Locate the cell with the specified text and output its [X, Y] center coordinate. 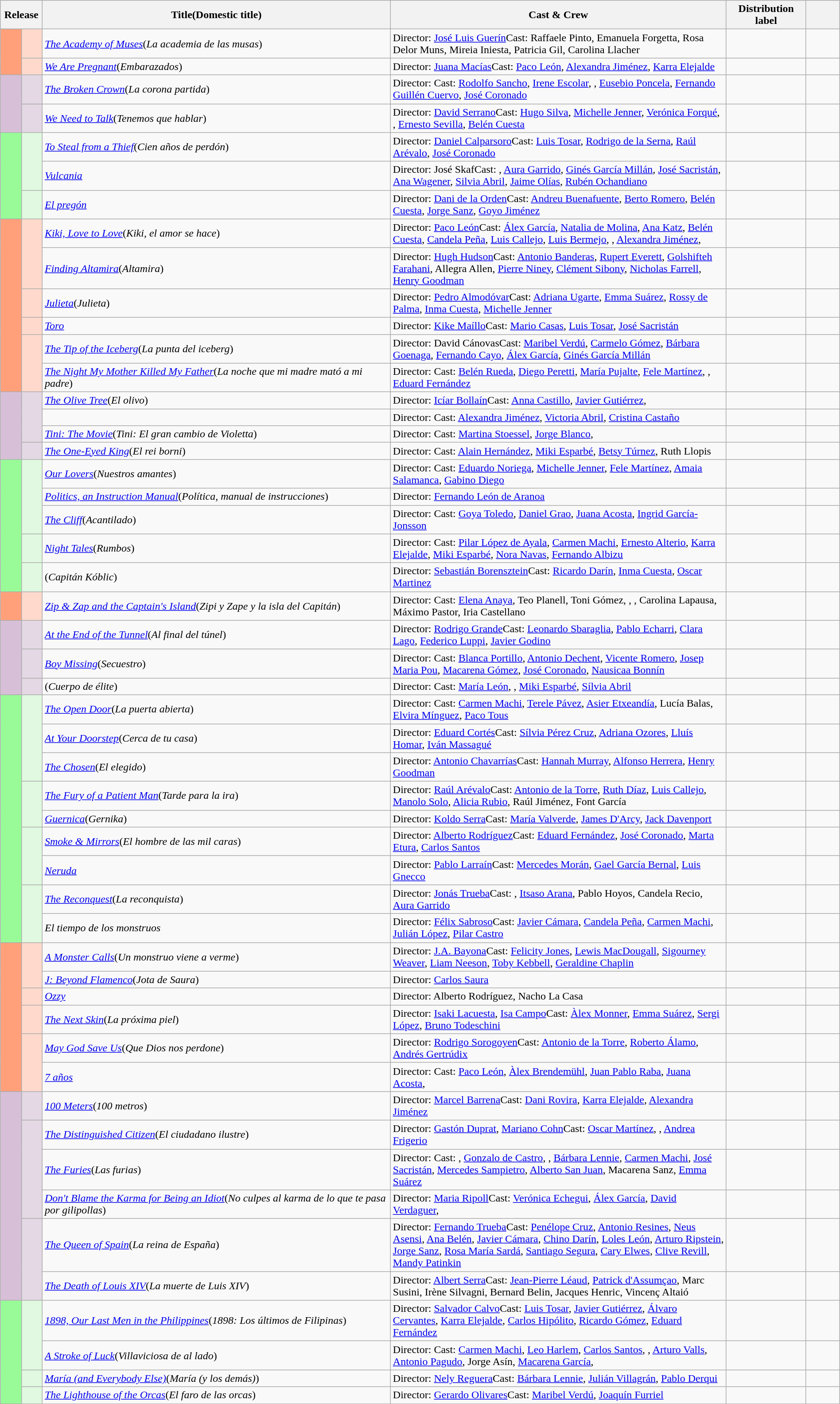
Director: Raúl ArévaloCast: Antonio de la Torre, Ruth Díaz, Luis Callejo, Manolo Solo, Alicia Rubio, Raúl Jiménez, Font García [558, 796]
Guernica(Gernika) [216, 819]
Kiki, Love to Love(Kiki, el amor se hace) [216, 233]
Director: Cast: Eduardo Noriega, Michelle Jenner, Fele Martínez, Amaia Salamanca, Gabino Diego [558, 474]
Director: Cast: Martina Stoessel, Jorge Blanco, [558, 434]
Director: Dani de la OrdenCast: Andreu Buenafuente, Berto Romero, Belén Cuesta, Jorge Sanz, Goyo Jiménez [558, 205]
Director: Gastón Duprat, Mariano CohnCast: Oscar Martínez, , Andrea Frigerio [558, 1134]
Director: Cast: Paco León, Àlex Brendemühl, Juan Pablo Raba, Juana Acosta, [558, 1077]
Director: Félix SabrosoCast: Javier Cámara, Candela Peña, Carmen Machi, Julián López, Pilar Castro [558, 928]
The Fury of a Patient Man(Tarde para la ira) [216, 796]
Director: Cast: Carmen Machi, Terele Pávez, Asier Etxeandía, Lucía Balas, Elvira Mínguez, Paco Tous [558, 709]
Zip & Zap and the Captain's Island(Zipi y Zape y la isla del Capitán) [216, 606]
Cast & Crew [558, 15]
The Academy of Muses(La academia de las musas) [216, 43]
We Are Pregnant(Embarazados) [216, 66]
J: Beyond Flamenco(Jota de Saura) [216, 980]
At the End of the Tunnel(Al final del túnel) [216, 634]
Julieta(Julieta) [216, 303]
Director: José SkafCast: , Aura Garrido, Ginés García Millán, José Sacristán, Ana Wagener, Silvia Abril, Jaime Olías, Rubén Ochandiano [558, 175]
Director: Salvador CalvoCast: Luis Tosar, Javier Gutiérrez, Álvaro Cervantes, Karra Elejalde, Carlos Hipólito, Ricardo Gómez, Eduard Fernández [558, 1321]
Director: Pedro AlmodóvarCast: Adriana Ugarte, Emma Suárez, Rossy de Palma, Inma Cuesta, Michelle Jenner [558, 303]
The Furies(Las furias) [216, 1170]
Director: Rodrigo SorogoyenCast: Antonio de la Torre, Roberto Álamo, Andrés Gertrúdix [558, 1048]
Director: Fernando León de Aranoa [558, 497]
Our Lovers(Nuestros amantes) [216, 474]
Director: Marcel BarrenaCast: Dani Rovira, Karra Elejalde, Alexandra Jiménez [558, 1106]
Smoke & Mirrors(El hombre de las mil caras) [216, 842]
Director: Alberto Rodríguez, Nacho La Casa [558, 996]
Politics, an Instruction Manual(Política, manual de instrucciones) [216, 497]
Director: Alberto RodríguezCast: Eduard Fernández, José Coronado, Marta Etura, Carlos Santos [558, 842]
Director: Nely RegueraCast: Bárbara Lennie, Julián Villagrán, Pablo Derqui [558, 1378]
María (and Everybody Else)(María (y los demás)) [216, 1378]
Director: Cast: Alexandra Jiménez, Victoria Abril, Cristina Castaño [558, 417]
Director: Daniel CalparsoroCast: Luis Tosar, Rodrigo de la Serna, Raúl Arévalo, José Coronado [558, 147]
Director: Eduard CortésCast: Sílvia Pérez Cruz, Adriana Ozores, Lluís Homar, Iván Massagué [558, 738]
The Next Skin(La próxima piel) [216, 1019]
Director: Cast: Pilar López de Ayala, Carmen Machi, Ernesto Alterio, Karra Elejalde, Miki Esparbé, Nora Navas, Fernando Albizu [558, 548]
Director: David CánovasCast: Maribel Verdú, Carmelo Gómez, Bárbara Goenaga, Fernando Cayo, Álex García, Ginés García Millán [558, 348]
A Monster Calls(Un monstruo viene a verme) [216, 957]
Director: Juana MacíasCast: Paco León, Alexandra Jiménez, Karra Elejalde [558, 66]
Director: Cast: Rodolfo Sancho, Irene Escolar, , Eusebio Poncela, Fernando Guillén Cuervo, José Coronado [558, 89]
Toro [216, 326]
Vulcania [216, 175]
Finding Altamira(Altamira) [216, 268]
The Reconquest(La reconquista) [216, 899]
Director: Isaki Lacuesta, Isa CampoCast: Àlex Monner, Emma Suárez, Sergi López, Bruno Todeschini [558, 1019]
Director: Cast: María León, , Miki Esparbé, Sílvia Abril [558, 686]
The Open Door(La puerta abierta) [216, 709]
Director: David SerranoCast: Hugo Silva, Michelle Jenner, Verónica Forqué, , Ernesto Sevilla, Belén Cuesta [558, 118]
Director: Icíar BollaínCast: Anna Castillo, Javier Gutiérrez, [558, 401]
The One-Eyed King(El rei borni) [216, 451]
Tini: The Movie(Tini: El gran cambio de Violetta) [216, 434]
El pregón [216, 205]
The Broken Crown(La corona partida) [216, 89]
At Your Doorstep(Cerca de tu casa) [216, 738]
Don't Blame the Karma for Being an Idiot(No culpes al karma de lo que te pasa por gilipollas) [216, 1204]
The Lighthouse of the Orcas(El faro de las orcas) [216, 1395]
Director: J.A. BayonaCast: Felicity Jones, Lewis MacDougall, Sigourney Weaver, Liam Neeson, Toby Kebbell, Geraldine Chaplin [558, 957]
Director: Cast: Alain Hernández, Miki Esparbé, Betsy Túrnez, Ruth Llopis [558, 451]
The Death of Louis XIV(La muerte de Luis XIV) [216, 1286]
100 Meters(100 metros) [216, 1106]
Release [21, 15]
Director: Cast: , Gonzalo de Castro, , Bárbara Lennie, Carmen Machi, José Sacristán, Mercedes Sampietro, Alberto San Juan, Macarena Sanz, Emma Suárez [558, 1170]
1898, Our Last Men in the Philippines(1898: Los últimos de Filipinas) [216, 1321]
Director: Pablo LarraínCast: Mercedes Morán, Gael García Bernal, Luis Gnecco [558, 870]
Director: Rodrigo GrandeCast: Leonardo Sbaraglia, Pablo Echarri, Clara Lago, Federico Luppi, Javier Godino [558, 634]
Night Tales(Rumbos) [216, 548]
Director: Jonás TruebaCast: , Itsaso Arana, Pablo Hoyos, Candela Recio, Aura Garrido [558, 899]
The Night My Mother Killed My Father(La noche que mi madre mató a mi padre) [216, 377]
Director: Cast: Goya Toledo, Daniel Grao, Juana Acosta, Ingrid García-Jonsson [558, 519]
Director: Maria RipollCast: Verónica Echegui, Álex García, David Verdaguer, [558, 1204]
We Need to Talk(Tenemos que hablar) [216, 118]
Director: Kike MaílloCast: Mario Casas, Luis Tosar, José Sacristán [558, 326]
Ozzy [216, 996]
To Steal from a Thief(Cien años de perdón) [216, 147]
Director: Cast: Belén Rueda, Diego Peretti, María Pujalte, Fele Martínez, , Eduard Fernández [558, 377]
The Queen of Spain(La reina de España) [216, 1245]
Director: Cast: Blanca Portillo, Antonio Dechent, Vicente Romero, Josep Maria Pou, Macarena Gómez, José Coronado, Nausicaa Bonnín [558, 664]
Director: Antonio ChavarríasCast: Hannah Murray, Alfonso Herrera, Henry Goodman [558, 767]
Director: Carlos Saura [558, 980]
The Tip of the Iceberg(La punta del iceberg) [216, 348]
(Cuerpo de élite) [216, 686]
May God Save Us(Que Dios nos perdone) [216, 1048]
Director: Albert SerraCast: Jean-Pierre Léaud, Patrick d'Assumçao, Marc Susini, Irène Silvagni, Bernard Belin, Jacques Henric, Vincenç Altaió [558, 1286]
The Distinguished Citizen(El ciudadano ilustre) [216, 1134]
Director: Paco LeónCast: Álex García, Natalia de Molina, Ana Katz, Belén Cuesta, Candela Peña, Luis Callejo, Luis Bermejo, , Alexandra Jiménez, [558, 233]
El tiempo de los monstruos [216, 928]
Director: Sebastián BorenszteinCast: Ricardo Darín, Inma Cuesta, Oscar Martinez [558, 577]
Boy Missing(Secuestro) [216, 664]
Director: Gerardo OlivaresCast: Maribel Verdú, Joaquín Furriel [558, 1395]
Director: Cast: Carmen Machi, Leo Harlem, Carlos Santos, , Arturo Valls, Antonio Pagudo, Jorge Asín, Macarena García, [558, 1356]
Director: Koldo SerraCast: María Valverde, James D'Arcy, Jack Davenport [558, 819]
The Cliff(Acantilado) [216, 519]
The Olive Tree(El olivo) [216, 401]
7 años [216, 1077]
Distribution label [766, 15]
Director: José Luis GuerínCast: Raffaele Pinto, Emanuela Forgetta, Rosa Delor Muns, Mireia Iniesta, Patricia Gil, Carolina Llacher [558, 43]
Title(Domestic title) [216, 15]
(Capitán Kóblic) [216, 577]
The Chosen(El elegido) [216, 767]
Neruda [216, 870]
Director: Cast: Elena Anaya, Teo Planell, Toni Gómez, , , Carolina Lapausa, Máximo Pastor, Iria Castellano [558, 606]
A Stroke of Luck(Villaviciosa de al lado) [216, 1356]
